For the text-containing cell, return its midpoint in (X, Y) coordinate format. 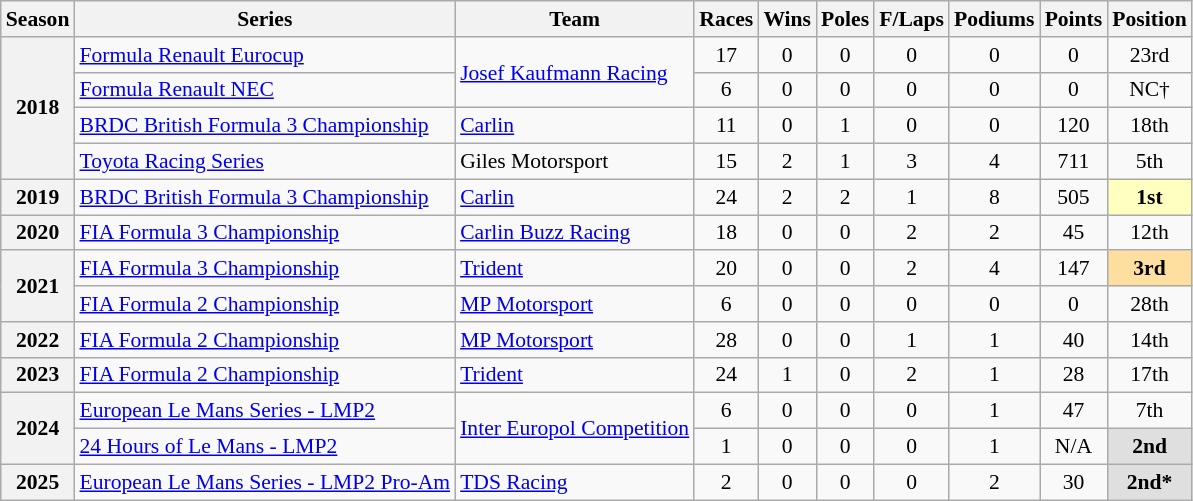
12th (1149, 233)
Josef Kaufmann Racing (574, 72)
European Le Mans Series - LMP2 Pro-Am (264, 482)
505 (1074, 197)
2nd (1149, 447)
Team (574, 19)
Wins (787, 19)
47 (1074, 411)
17th (1149, 375)
17 (726, 55)
2019 (38, 197)
F/Laps (912, 19)
European Le Mans Series - LMP2 (264, 411)
Season (38, 19)
23rd (1149, 55)
5th (1149, 162)
15 (726, 162)
Carlin Buzz Racing (574, 233)
28th (1149, 304)
Giles Motorsport (574, 162)
Races (726, 19)
18th (1149, 126)
7th (1149, 411)
24 Hours of Le Mans - LMP2 (264, 447)
Position (1149, 19)
2nd* (1149, 482)
2021 (38, 286)
8 (994, 197)
Podiums (994, 19)
711 (1074, 162)
NC† (1149, 90)
2022 (38, 340)
Series (264, 19)
Points (1074, 19)
Inter Europol Competition (574, 428)
147 (1074, 269)
TDS Racing (574, 482)
N/A (1074, 447)
18 (726, 233)
1st (1149, 197)
11 (726, 126)
45 (1074, 233)
Formula Renault Eurocup (264, 55)
2018 (38, 108)
2024 (38, 428)
14th (1149, 340)
2020 (38, 233)
20 (726, 269)
2023 (38, 375)
3 (912, 162)
30 (1074, 482)
2025 (38, 482)
Formula Renault NEC (264, 90)
40 (1074, 340)
120 (1074, 126)
3rd (1149, 269)
Toyota Racing Series (264, 162)
Poles (845, 19)
